Determine the [x, y] coordinate at the center of the cell enclosing the given text.  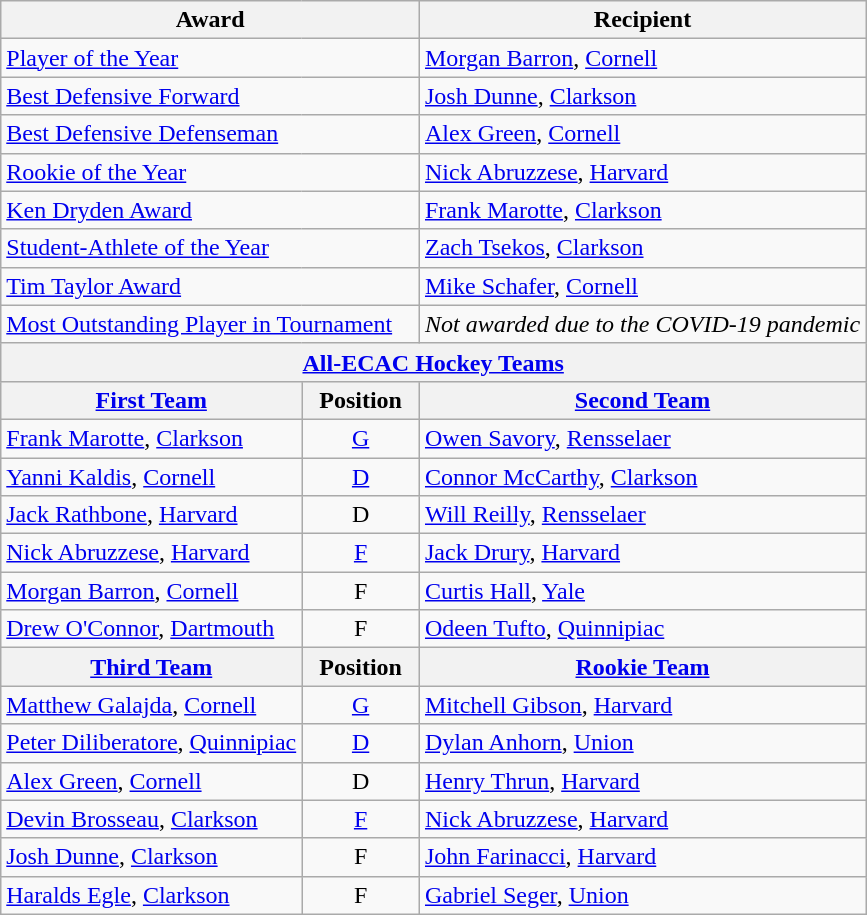
Connor McCarthy, Clarkson [642, 477]
Player of the Year [210, 58]
Best Defensive Defenseman [210, 134]
Drew O'Connor, Dartmouth [152, 629]
Will Reilly, Rensselaer [642, 515]
Haralds Egle, Clarkson [152, 895]
Dylan Anhorn, Union [642, 743]
Zach Tsekos, Clarkson [642, 248]
Owen Savory, Rensselaer [642, 438]
Jack Rathbone, Harvard [152, 515]
Gabriel Seger, Union [642, 895]
Ken Dryden Award [210, 210]
Best Defensive Forward [210, 96]
Recipient [642, 20]
Mitchell Gibson, Harvard [642, 705]
Most Outstanding Player in Tournament [210, 324]
Henry Thrun, Harvard [642, 781]
Third Team [152, 667]
Odeen Tufto, Quinnipiac [642, 629]
First Team [152, 400]
All-ECAC Hockey Teams [434, 362]
Peter Diliberatore, Quinnipiac [152, 743]
Devin Brosseau, Clarkson [152, 819]
Not awarded due to the COVID-19 pandemic [642, 324]
Yanni Kaldis, Cornell [152, 477]
Student-Athlete of the Year [210, 248]
Rookie of the Year [210, 172]
Jack Drury, Harvard [642, 553]
Tim Taylor Award [210, 286]
John Farinacci, Harvard [642, 857]
Rookie Team [642, 667]
Second Team [642, 400]
Award [210, 20]
Curtis Hall, Yale [642, 591]
Mike Schafer, Cornell [642, 286]
Matthew Galajda, Cornell [152, 705]
